Output the (x, y) coordinate of the center of the cell containing the given text.  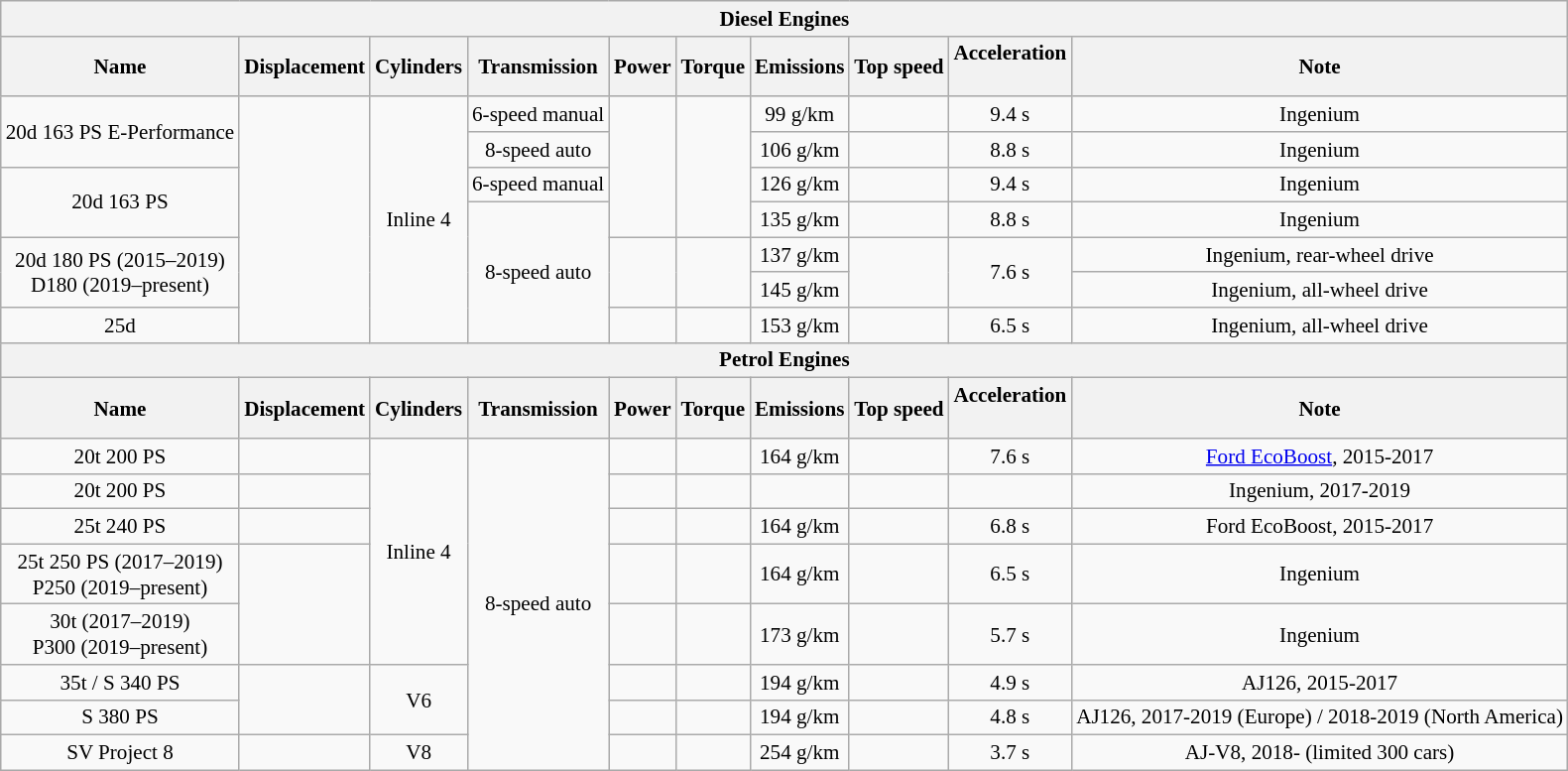
153 g/km (799, 325)
145 g/km (799, 290)
6.8 s (1010, 526)
254 g/km (799, 752)
135 g/km (799, 220)
30t (2017–2019)P300 (2019–present) (120, 635)
SV Project 8 (120, 752)
AJ126, 2015-2017 (1319, 683)
20d 163 PS (120, 202)
35t / S 340 PS (120, 683)
99 g/km (799, 113)
173 g/km (799, 635)
V6 (419, 701)
V8 (419, 752)
25t 240 PS (120, 526)
AJ126, 2017-2019 (Europe) / 2018-2019 (North America) (1319, 716)
25t 250 PS (2017–2019)P250 (2019–present) (120, 574)
20d 163 PS E-Performance (120, 131)
Petrol Engines (784, 359)
Diesel Engines (784, 18)
AJ-V8, 2018- (limited 300 cars) (1319, 752)
20d 180 PS (2015–2019)D180 (2019–present) (120, 272)
Ingenium, 2017-2019 (1319, 490)
Ingenium, rear-wheel drive (1319, 254)
S 380 PS (120, 716)
4.8 s (1010, 716)
137 g/km (799, 254)
4.9 s (1010, 683)
3.7 s (1010, 752)
5.7 s (1010, 635)
25d (120, 325)
106 g/km (799, 149)
126 g/km (799, 185)
